Extract the (X, Y) coordinate from the center of the cell holding the provided text.  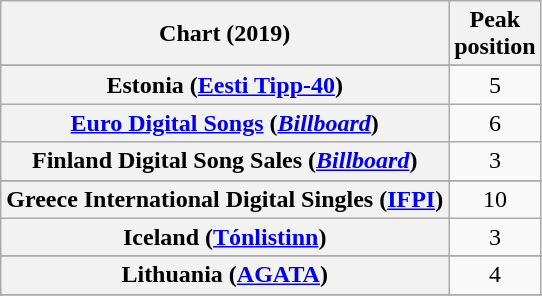
Euro Digital Songs (Billboard) (225, 123)
5 (495, 85)
6 (495, 123)
Iceland (Tónlistinn) (225, 237)
Lithuania (AGATA) (225, 275)
4 (495, 275)
Chart (2019) (225, 34)
Estonia (Eesti Tipp-40) (225, 85)
Finland Digital Song Sales (Billboard) (225, 161)
Greece International Digital Singles (IFPI) (225, 199)
10 (495, 199)
Peakposition (495, 34)
